Pinpoint the cell where the given text exists, returning its (X, Y) midpoint coordinate. 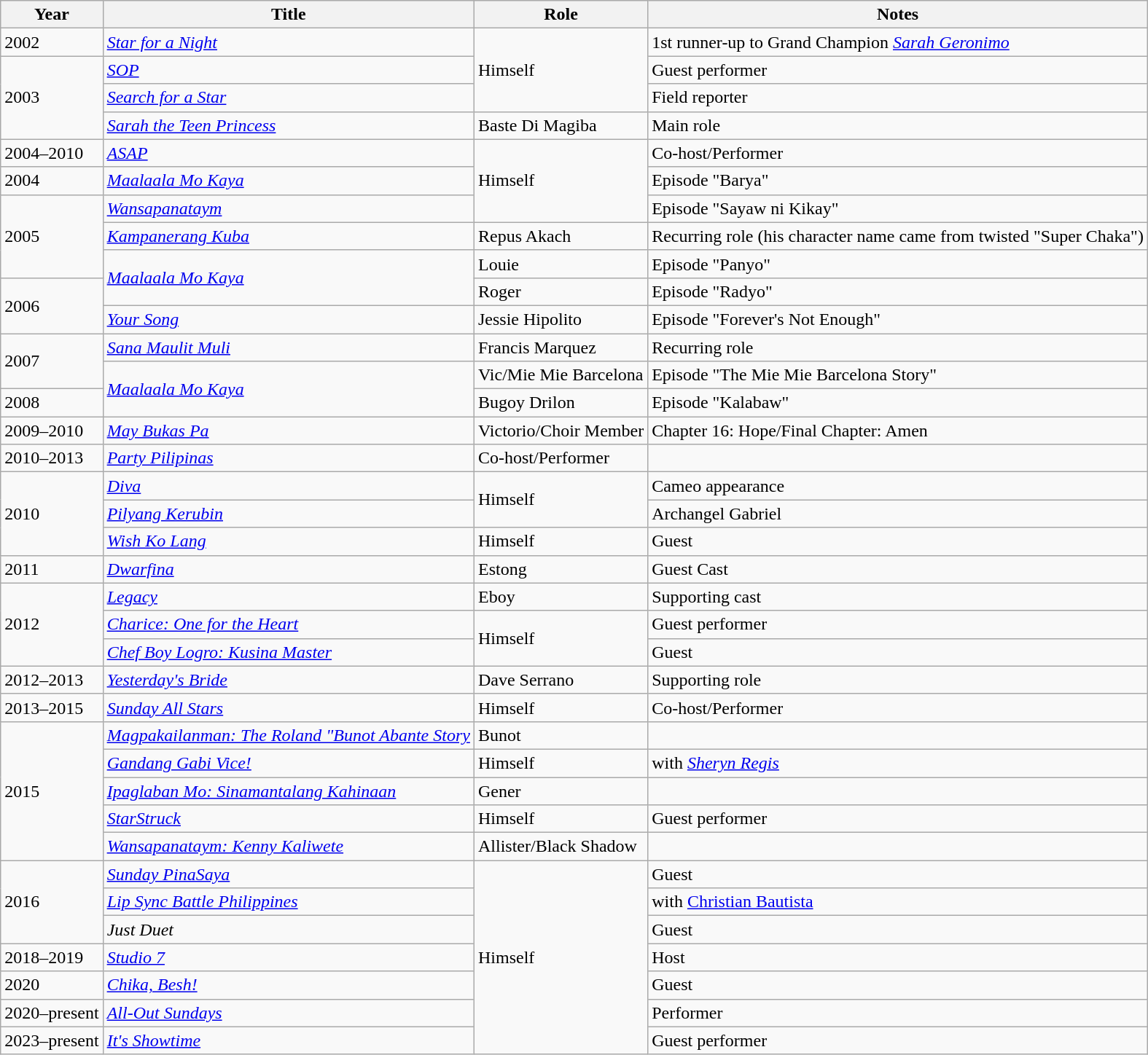
Year (52, 15)
with Sheryn Regis (898, 763)
Repus Akach (561, 236)
All-Out Sundays (289, 1013)
Episode "The Mie Mie Barcelona Story" (898, 375)
2010–2013 (52, 458)
2010 (52, 514)
Episode "Forever's Not Enough" (898, 319)
Notes (898, 15)
2002 (52, 42)
2005 (52, 236)
Sunday All Stars (289, 707)
Magpakailanman: The Roland "Bunot Abante Story (289, 735)
Ipaglaban Mo: Sinamantalang Kahinaan (289, 791)
Episode "Kalabaw" (898, 403)
Guest Cast (898, 569)
Allister/Black Shadow (561, 847)
Chapter 16: Hope/Final Chapter: Amen (898, 431)
Sarah the Teen Princess (289, 125)
Archangel Gabriel (898, 514)
2016 (52, 902)
Chika, Besh! (289, 985)
Bunot (561, 735)
Gandang Gabi Vice! (289, 763)
Studio 7 (289, 957)
2004–2010 (52, 153)
Just Duet (289, 930)
May Bukas Pa (289, 431)
Yesterday's Bride (289, 680)
Role (561, 15)
Sana Maulit Muli (289, 348)
Episode "Barya" (898, 181)
2020–present (52, 1013)
It's Showtime (289, 1040)
Legacy (289, 597)
Pilyang Kerubin (289, 514)
Wansapanataym (289, 208)
Performer (898, 1013)
Louie (561, 264)
Kampanerang Kuba (289, 236)
2020 (52, 985)
2015 (52, 791)
ASAP (289, 153)
Cameo appearance (898, 486)
2008 (52, 403)
Diva (289, 486)
2006 (52, 305)
Estong (561, 569)
2004 (52, 181)
Lip Sync Battle Philippines (289, 902)
Wansapanataym: Kenny Kaliwete (289, 847)
Episode "Panyo" (898, 264)
Victorio/Choir Member (561, 431)
2011 (52, 569)
Supporting cast (898, 597)
Star for a Night (289, 42)
Bugoy Drilon (561, 403)
with Christian Bautista (898, 902)
Gener (561, 791)
Wish Ko Lang (289, 541)
2012 (52, 624)
Supporting role (898, 680)
Francis Marquez (561, 348)
1st runner-up to Grand Champion Sarah Geronimo (898, 42)
StarStruck (289, 819)
Title (289, 15)
Chef Boy Logro: Kusina Master (289, 652)
2023–present (52, 1040)
Roger (561, 291)
Sunday PinaSaya (289, 874)
2009–2010 (52, 431)
2007 (52, 361)
Field reporter (898, 98)
Main role (898, 125)
Eboy (561, 597)
Dave Serrano (561, 680)
Episode "Radyo" (898, 291)
2018–2019 (52, 957)
2003 (52, 98)
Party Pilipinas (289, 458)
2012–2013 (52, 680)
Recurring role (his character name came from twisted "Super Chaka") (898, 236)
Dwarfina (289, 569)
Vic/Mie Mie Barcelona (561, 375)
Search for a Star (289, 98)
Charice: One for the Heart (289, 624)
Host (898, 957)
Recurring role (898, 348)
Your Song (289, 319)
Baste Di Magiba (561, 125)
2013–2015 (52, 707)
Jessie Hipolito (561, 319)
Episode "Sayaw ni Kikay" (898, 208)
SOP (289, 70)
